Detect which cell encompasses the target text, then output its [x, y] center coordinate. 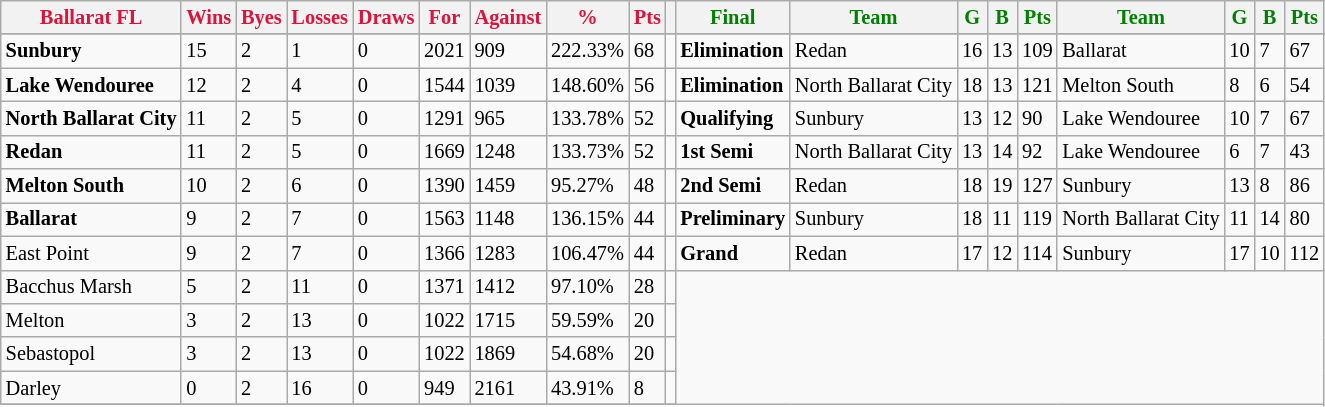
Qualifying [732, 118]
Grand [732, 253]
1st Semi [732, 152]
1669 [444, 152]
2161 [508, 388]
1366 [444, 253]
92 [1037, 152]
28 [648, 287]
Sebastopol [92, 354]
1291 [444, 118]
4 [320, 85]
112 [1304, 253]
90 [1037, 118]
Ballarat FL [92, 17]
121 [1037, 85]
1283 [508, 253]
1869 [508, 354]
1459 [508, 186]
109 [1037, 51]
133.73% [588, 152]
East Point [92, 253]
1039 [508, 85]
965 [508, 118]
1544 [444, 85]
% [588, 17]
133.78% [588, 118]
56 [648, 85]
Final [732, 17]
1148 [508, 219]
54.68% [588, 354]
1371 [444, 287]
136.15% [588, 219]
1715 [508, 320]
114 [1037, 253]
48 [648, 186]
Wins [208, 17]
Melton [92, 320]
86 [1304, 186]
Against [508, 17]
95.27% [588, 186]
Preliminary [732, 219]
19 [1002, 186]
127 [1037, 186]
68 [648, 51]
148.60% [588, 85]
97.10% [588, 287]
For [444, 17]
119 [1037, 219]
1412 [508, 287]
Losses [320, 17]
909 [508, 51]
2021 [444, 51]
Draws [386, 17]
1563 [444, 219]
1248 [508, 152]
59.59% [588, 320]
949 [444, 388]
80 [1304, 219]
1 [320, 51]
54 [1304, 85]
43.91% [588, 388]
106.47% [588, 253]
1390 [444, 186]
Darley [92, 388]
43 [1304, 152]
2nd Semi [732, 186]
Bacchus Marsh [92, 287]
Byes [261, 17]
222.33% [588, 51]
15 [208, 51]
